From the cell containing the given text, extract its center point as [x, y] coordinate. 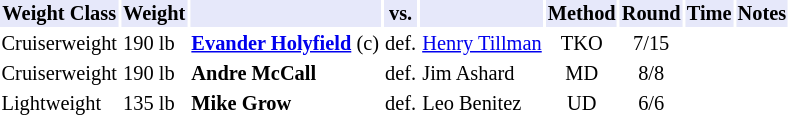
Andre McCall [286, 74]
Weight [154, 14]
Notes [762, 14]
TKO [582, 44]
vs. [401, 14]
MD [582, 74]
Method [582, 14]
7/15 [651, 44]
Henry Tillman [482, 44]
8/8 [651, 74]
Weight Class [60, 14]
Round [651, 14]
Time [709, 14]
Jim Ashard [482, 74]
Evander Holyfield (c) [286, 44]
